Locate the cell with the specified text and output its (X, Y) center coordinate. 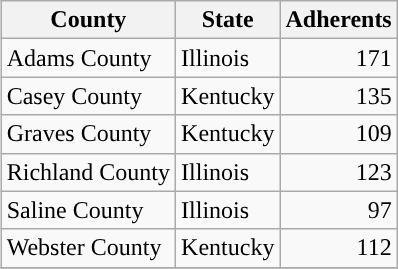
Webster County (88, 248)
Saline County (88, 210)
Adherents (338, 20)
112 (338, 248)
123 (338, 172)
135 (338, 96)
Adams County (88, 58)
Casey County (88, 96)
97 (338, 210)
171 (338, 58)
State (228, 20)
Richland County (88, 172)
109 (338, 134)
County (88, 20)
Graves County (88, 134)
